Pinpoint the cell where the given text exists, returning its [x, y] midpoint coordinate. 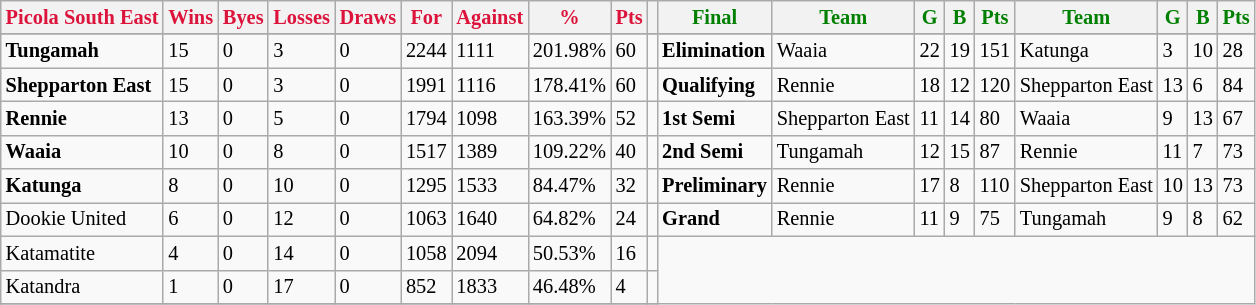
84.47% [570, 186]
163.39% [570, 118]
Picola South East [82, 17]
Byes [243, 17]
% [570, 17]
1111 [490, 51]
Against [490, 17]
1991 [426, 85]
Katandra [82, 287]
1517 [426, 152]
1058 [426, 253]
1389 [490, 152]
For [426, 17]
Qualifying [714, 85]
Elimination [714, 51]
Wins [190, 17]
16 [630, 253]
75 [995, 219]
1 [190, 287]
Katamatite [82, 253]
87 [995, 152]
52 [630, 118]
1295 [426, 186]
120 [995, 85]
Grand [714, 219]
1st Semi [714, 118]
Losses [301, 17]
22 [930, 51]
24 [630, 219]
110 [995, 186]
7 [1203, 152]
19 [960, 51]
18 [930, 85]
1533 [490, 186]
2nd Semi [714, 152]
Dookie United [82, 219]
2244 [426, 51]
151 [995, 51]
Preliminary [714, 186]
40 [630, 152]
1794 [426, 118]
178.41% [570, 85]
5 [301, 118]
1640 [490, 219]
67 [1236, 118]
1116 [490, 85]
2094 [490, 253]
Final [714, 17]
64.82% [570, 219]
201.98% [570, 51]
28 [1236, 51]
32 [630, 186]
50.53% [570, 253]
Draws [368, 17]
62 [1236, 219]
1098 [490, 118]
1063 [426, 219]
80 [995, 118]
109.22% [570, 152]
1833 [490, 287]
46.48% [570, 287]
852 [426, 287]
84 [1236, 85]
